Return (X, Y) of the center of cell containing provided text 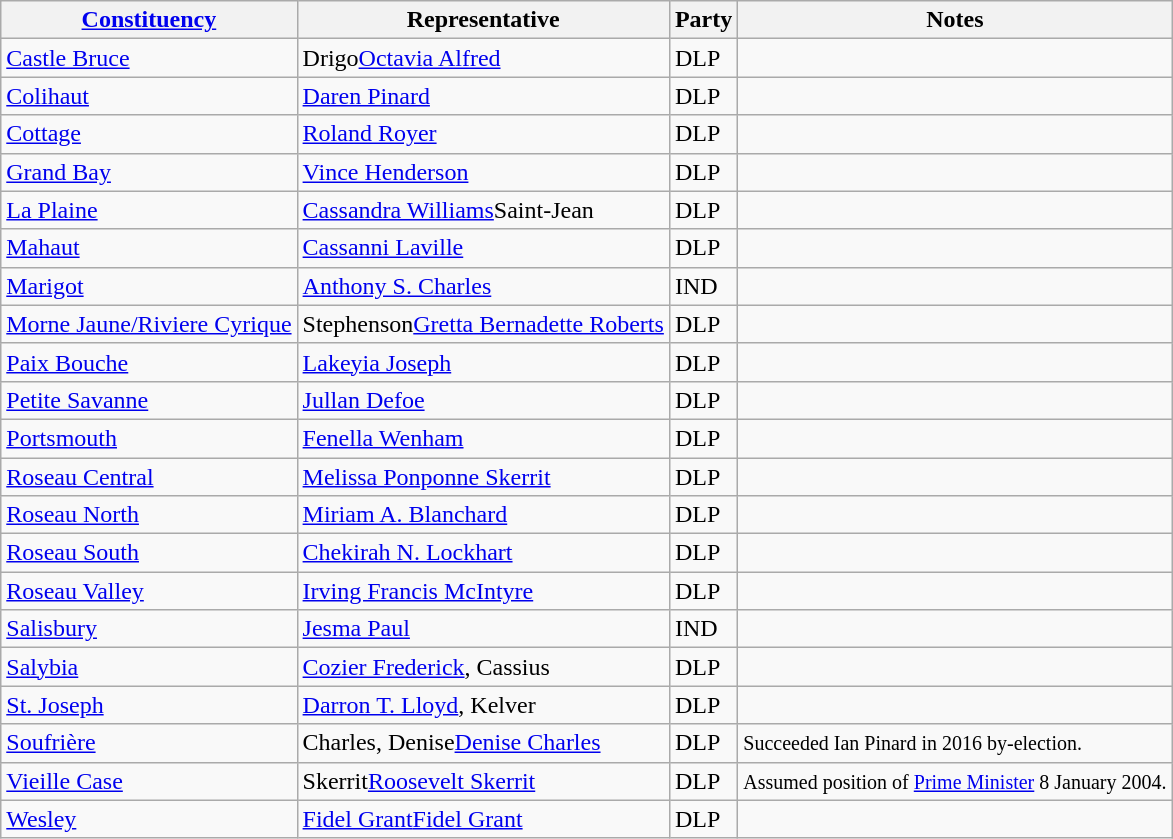
Roseau North (149, 515)
St. Joseph (149, 705)
Wesley (149, 819)
Cozier Frederick, Cassius (483, 667)
Party (703, 20)
Lakeyia Joseph (483, 362)
Miriam A. Blanchard (483, 515)
Cottage (149, 134)
Grand Bay (149, 172)
Cassandra WilliamsSaint-Jean (483, 210)
Darron T. Lloyd, Kelver (483, 705)
Assumed position of Prime Minister 8 January 2004. (955, 781)
DrigoOctavia Alfred (483, 58)
Petite Savanne (149, 400)
Daren Pinard (483, 96)
Salybia (149, 667)
Anthony S. Charles (483, 286)
Soufrière (149, 743)
Fidel GrantFidel Grant (483, 819)
Melissa Ponponne Skerrit (483, 477)
Cassanni Laville (483, 248)
Irving Francis McIntyre (483, 591)
Mahaut (149, 248)
Charles, DeniseDenise Charles (483, 743)
Roseau South (149, 553)
Vince Henderson (483, 172)
Salisbury (149, 629)
StephensonGretta Bernadette Roberts (483, 324)
Portsmouth (149, 438)
Vieille Case (149, 781)
Notes (955, 20)
SkerritRoosevelt Skerrit (483, 781)
Colihaut (149, 96)
Castle Bruce (149, 58)
Marigot (149, 286)
Roseau Valley (149, 591)
Succeeded Ian Pinard in 2016 by-election. (955, 743)
Constituency (149, 20)
Jesma Paul (483, 629)
Jullan Defoe (483, 400)
Fenella Wenham (483, 438)
Paix Bouche (149, 362)
Roseau Central (149, 477)
Representative (483, 20)
Morne Jaune/Riviere Cyrique (149, 324)
La Plaine (149, 210)
Chekirah N. Lockhart (483, 553)
Roland Royer (483, 134)
